Provide the [x, y] coordinate of the cell's center where the given text is located.  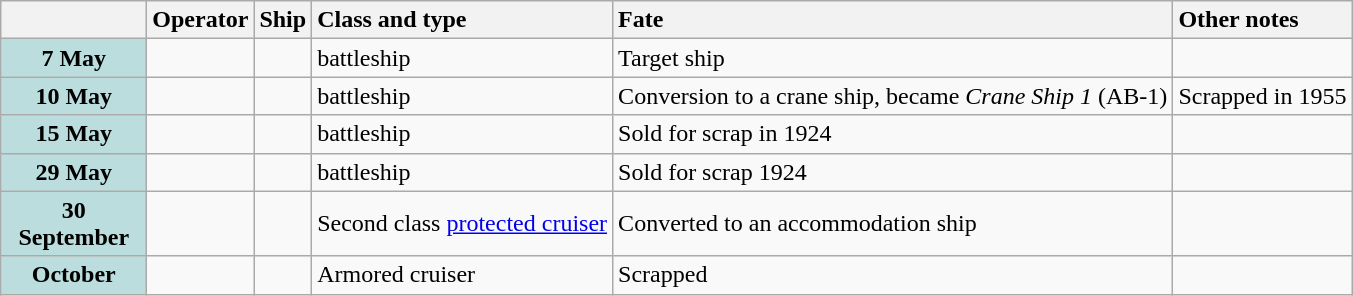
Scrapped in 1955 [1262, 96]
29 May [74, 172]
Target ship [893, 58]
10 May [74, 96]
Other notes [1262, 20]
October [74, 275]
Converted to an accommodation ship [893, 224]
30 September [74, 224]
Class and type [462, 20]
Operator [200, 20]
15 May [74, 134]
Sold for scrap 1924 [893, 172]
Second class protected cruiser [462, 224]
Armored cruiser [462, 275]
Fate [893, 20]
Scrapped [893, 275]
Ship [283, 20]
7 May [74, 58]
Sold for scrap in 1924 [893, 134]
Conversion to a crane ship, became Crane Ship 1 (AB-1) [893, 96]
